Provide the (X, Y) coordinate of the cell's center where the given text is located.  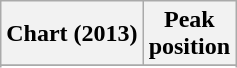
Chart (2013) (72, 34)
Peakposition (189, 34)
